Locate the cell with the specified text and output its (x, y) center coordinate. 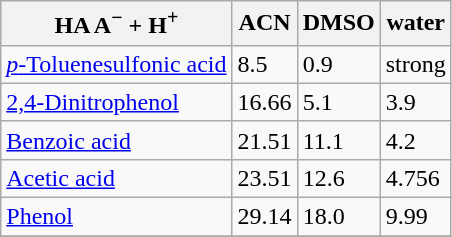
ACN (264, 24)
21.51 (264, 140)
strong (416, 64)
9.99 (416, 217)
0.9 (338, 64)
18.0 (338, 217)
HA A− + H+ (116, 24)
4.756 (416, 178)
12.6 (338, 178)
5.1 (338, 102)
p-Toluenesulfonic acid (116, 64)
8.5 (264, 64)
23.51 (264, 178)
16.66 (264, 102)
DMSO (338, 24)
4.2 (416, 140)
water (416, 24)
3.9 (416, 102)
Acetic acid (116, 178)
11.1 (338, 140)
Phenol (116, 217)
Benzoic acid (116, 140)
29.14 (264, 217)
2,4-Dinitrophenol (116, 102)
